Return [x, y] of the center of cell containing provided text 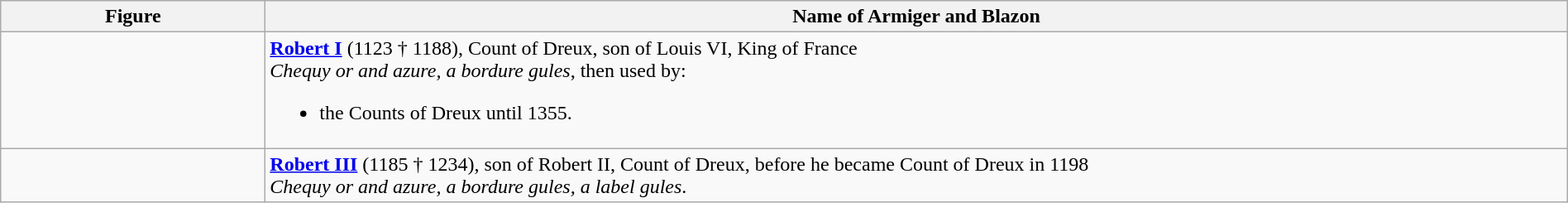
Figure [133, 17]
Name of Armiger and Blazon [916, 17]
